Return [X, Y] of the center of cell containing provided text 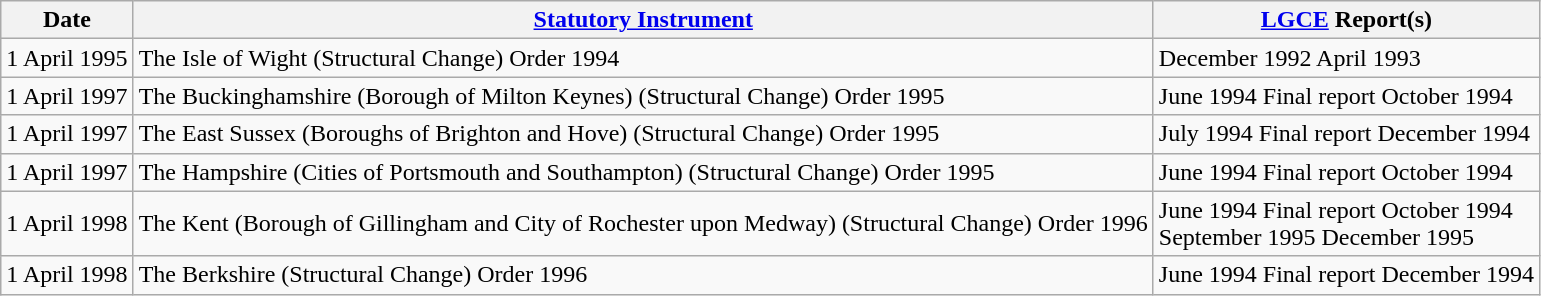
LGCE Report(s) [1346, 20]
Date [67, 20]
The East Sussex (Boroughs of Brighton and Hove) (Structural Change) Order 1995 [643, 134]
December 1992 April 1993 [1346, 58]
The Kent (Borough of Gillingham and City of Rochester upon Medway) (Structural Change) Order 1996 [643, 224]
Statutory Instrument [643, 20]
The Berkshire (Structural Change) Order 1996 [643, 275]
1 April 1995 [67, 58]
The Hampshire (Cities of Portsmouth and Southampton) (Structural Change) Order 1995 [643, 172]
The Isle of Wight (Structural Change) Order 1994 [643, 58]
June 1994 Final report December 1994 [1346, 275]
June 1994 Final report October 1994 September 1995 December 1995 [1346, 224]
July 1994 Final report December 1994 [1346, 134]
The Buckinghamshire (Borough of Milton Keynes) (Structural Change) Order 1995 [643, 96]
